Output the (x, y) coordinate of the center of the cell containing the given text.  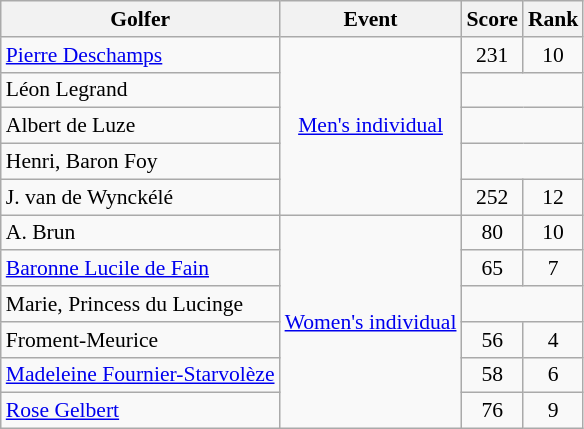
Women's individual (371, 322)
Golfer (140, 19)
65 (492, 269)
231 (492, 55)
A. Brun (140, 233)
9 (554, 411)
Rank (554, 19)
56 (492, 340)
12 (554, 197)
252 (492, 197)
Score (492, 19)
Marie, Princess du Lucinge (140, 304)
Pierre Deschamps (140, 55)
Henri, Baron Foy (140, 162)
6 (554, 375)
76 (492, 411)
58 (492, 375)
Léon Legrand (140, 90)
7 (554, 269)
Event (371, 19)
80 (492, 233)
Albert de Luze (140, 126)
Rose Gelbert (140, 411)
J. van de Wynckélé (140, 197)
4 (554, 340)
Froment-Meurice (140, 340)
Baronne Lucile de Fain (140, 269)
Men's individual (371, 126)
Madeleine Fournier-Starvolèze (140, 375)
